Capture the cell that displays the provided text and extract its (x, y) central coordinate. 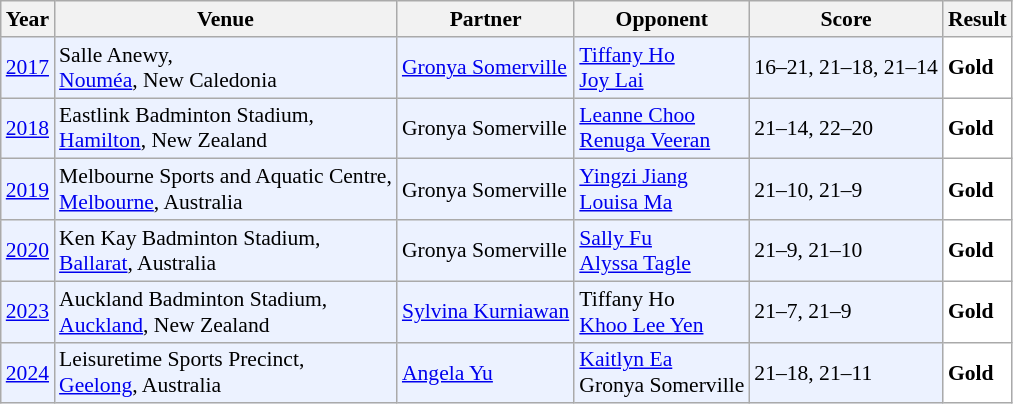
Eastlink Badminton Stadium,Hamilton, New Zealand (226, 128)
2019 (28, 190)
21–14, 22–20 (846, 128)
16–21, 21–18, 21–14 (846, 68)
2023 (28, 312)
Ken Kay Badminton Stadium,Ballarat, Australia (226, 250)
Opponent (662, 19)
21–9, 21–10 (846, 250)
Kaitlyn Ea Gronya Somerville (662, 372)
Leanne Choo Renuga Veeran (662, 128)
21–10, 21–9 (846, 190)
Sally Fu Alyssa Tagle (662, 250)
2020 (28, 250)
Angela Yu (486, 372)
21–7, 21–9 (846, 312)
Yingzi Jiang Louisa Ma (662, 190)
Melbourne Sports and Aquatic Centre,Melbourne, Australia (226, 190)
2024 (28, 372)
2017 (28, 68)
Partner (486, 19)
2018 (28, 128)
Leisuretime Sports Precinct,Geelong, Australia (226, 372)
Venue (226, 19)
Auckland Badminton Stadium,Auckland, New Zealand (226, 312)
Score (846, 19)
Tiffany Ho Joy Lai (662, 68)
Year (28, 19)
21–18, 21–11 (846, 372)
Result (978, 19)
Sylvina Kurniawan (486, 312)
Salle Anewy,Nouméa, New Caledonia (226, 68)
Tiffany Ho Khoo Lee Yen (662, 312)
